Return the [x, y] coordinate for the center point of the cell that contains the specified text.  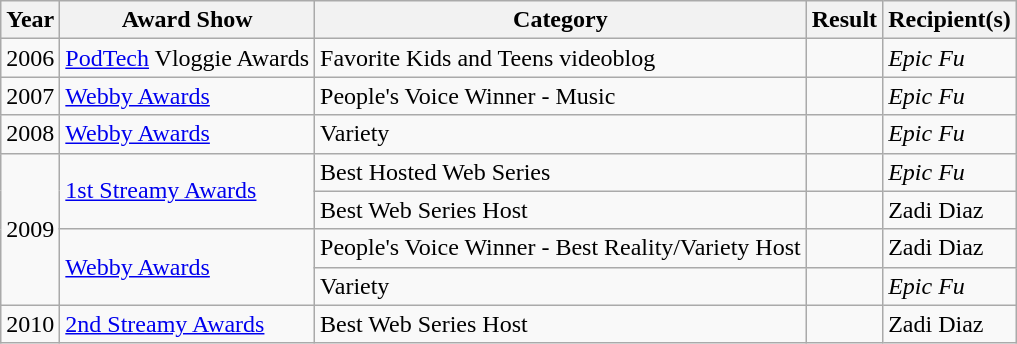
Award Show [188, 20]
1st Streamy Awards [188, 191]
Year [30, 20]
People's Voice Winner - Best Reality/Variety Host [561, 248]
Category [561, 20]
2010 [30, 324]
Recipient(s) [950, 20]
2008 [30, 134]
2007 [30, 96]
People's Voice Winner - Music [561, 96]
PodTech Vloggie Awards [188, 58]
2006 [30, 58]
Result [844, 20]
Best Hosted Web Series [561, 172]
2009 [30, 229]
Favorite Kids and Teens videoblog [561, 58]
2nd Streamy Awards [188, 324]
